Determine the (x, y) coordinate at the center of the cell enclosing the given text.  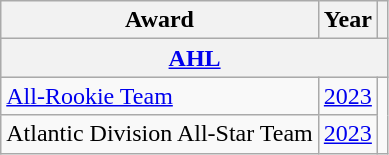
Award (160, 20)
AHL (195, 58)
Atlantic Division All-Star Team (160, 134)
All-Rookie Team (160, 96)
Year (348, 20)
